Find where the given text appears and provide that cell's center as (X, Y) coordinate. 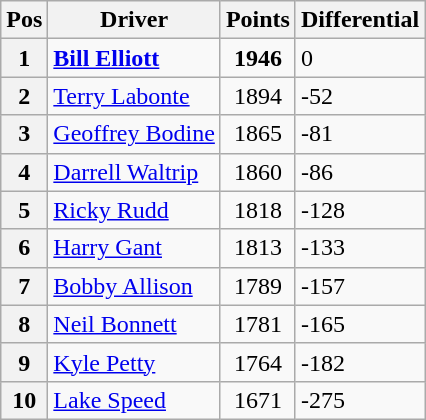
Points (258, 20)
3 (24, 134)
4 (24, 172)
6 (24, 248)
7 (24, 286)
0 (360, 58)
1946 (258, 58)
-182 (360, 362)
1865 (258, 134)
Terry Labonte (134, 96)
-165 (360, 324)
Neil Bonnett (134, 324)
-86 (360, 172)
8 (24, 324)
1860 (258, 172)
Lake Speed (134, 400)
Bill Elliott (134, 58)
-81 (360, 134)
1781 (258, 324)
-52 (360, 96)
-157 (360, 286)
-275 (360, 400)
2 (24, 96)
1818 (258, 210)
Driver (134, 20)
9 (24, 362)
1764 (258, 362)
1 (24, 58)
-133 (360, 248)
Harry Gant (134, 248)
Ricky Rudd (134, 210)
10 (24, 400)
Bobby Allison (134, 286)
1789 (258, 286)
-128 (360, 210)
Differential (360, 20)
Kyle Petty (134, 362)
5 (24, 210)
1813 (258, 248)
1671 (258, 400)
Pos (24, 20)
1894 (258, 96)
Darrell Waltrip (134, 172)
Geoffrey Bodine (134, 134)
